For the text-containing cell, return its midpoint in (x, y) coordinate format. 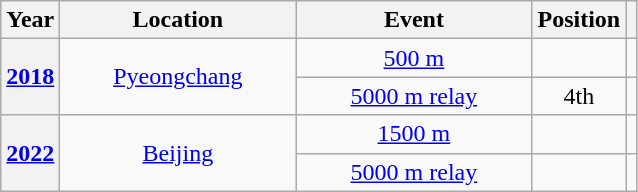
500 m (414, 58)
Position (579, 20)
Beijing (178, 153)
2022 (30, 153)
Pyeongchang (178, 77)
4th (579, 96)
2018 (30, 77)
Event (414, 20)
1500 m (414, 134)
Location (178, 20)
Year (30, 20)
